Locate the cell with the specified text and output its (X, Y) center coordinate. 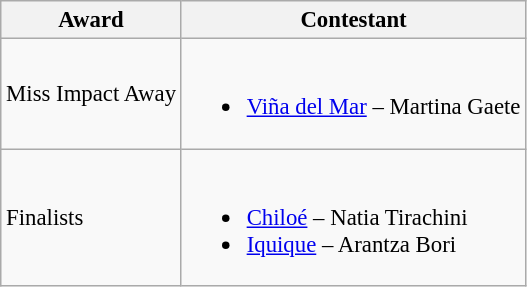
Finalists (92, 218)
Award (92, 20)
Miss Impact Away (92, 94)
Contestant (353, 20)
Viña del Mar – Martina Gaete (353, 94)
Chiloé – Natia TirachiniIquique – Arantza Bori (353, 218)
